Extract the [X, Y] coordinate from the center of the cell holding the provided text.  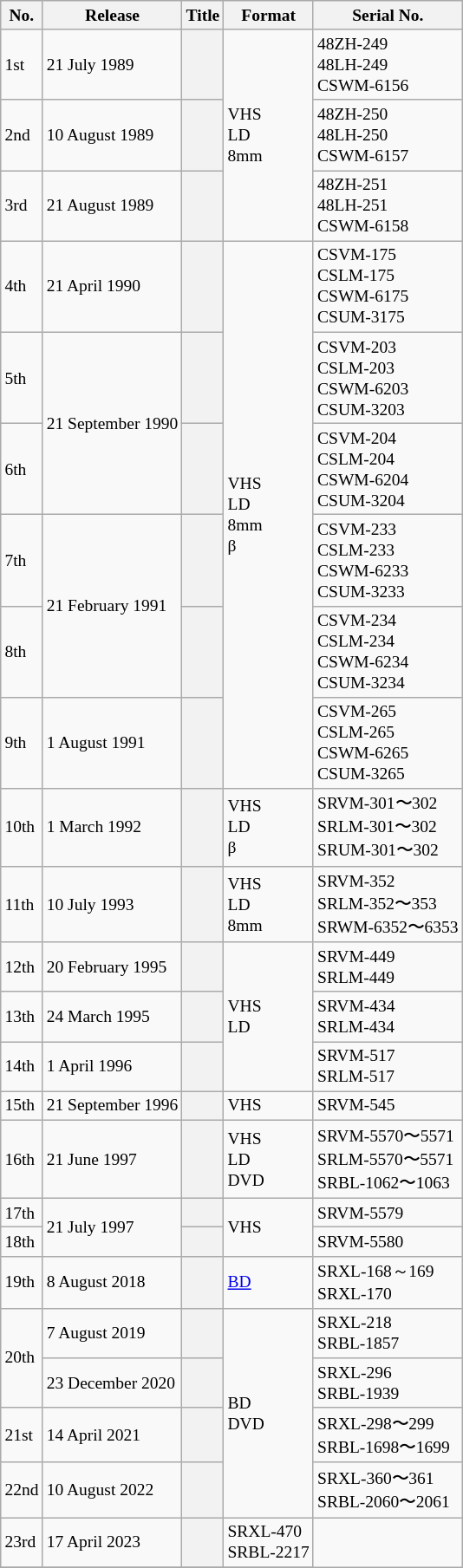
CSVM-204CSLM-204CSWM-6204CSUM-3204 [388, 468]
SRXL-470SRBL-2217 [269, 1541]
SRVM-352SRLM-352〜353SRWM-6352〜6353 [388, 905]
No. [22, 16]
21 July 1997 [113, 1227]
21 June 1997 [113, 1159]
6th [22, 468]
SRVM-517SRLM-517 [388, 1066]
VHSLDDVD [269, 1159]
21 July 1989 [113, 64]
2nd [22, 135]
SRVM-5580 [388, 1241]
SRXL-168～169SRXL-170 [388, 1282]
9th [22, 742]
1st [22, 64]
CSVM-203CSLM-203CSWM-6203CSUM-3203 [388, 378]
1 April 1996 [113, 1066]
23rd [22, 1541]
SRVM-5570〜5571SRLM-5570〜5571SRBL-1062〜1063 [388, 1159]
17th [22, 1213]
3rd [22, 206]
12th [22, 967]
20th [22, 1357]
22nd [22, 1489]
21st [22, 1435]
VHSLD8mmβ [269, 515]
VHSLDβ [269, 828]
5th [22, 378]
Title [203, 16]
7 August 2019 [113, 1333]
SRXL-298〜299SRBL-1698〜1699 [388, 1435]
48ZH-25048LH-250CSWM-6157 [388, 135]
CSVM-265CSLM-265CSWM-6265CSUM-3265 [388, 742]
48ZH-25148LH-251CSWM-6158 [388, 206]
17 April 2023 [113, 1541]
SRVM-5579 [388, 1213]
18th [22, 1241]
CSVM-233CSLM-233CSWM-6233CSUM-3233 [388, 560]
11th [22, 905]
SRXL-360〜361SRBL-2060〜2061 [388, 1489]
10th [22, 828]
10 August 2022 [113, 1489]
1 August 1991 [113, 742]
4th [22, 286]
1 March 1992 [113, 828]
8th [22, 652]
10 August 1989 [113, 135]
BDDVD [269, 1413]
BD [269, 1282]
16th [22, 1159]
CSVM-234CSLM-234CSWM-6234CSUM-3234 [388, 652]
23 December 2020 [113, 1383]
Format [269, 16]
24 March 1995 [113, 1016]
19th [22, 1282]
10 July 1993 [113, 905]
SRVM-545 [388, 1106]
21 August 1989 [113, 206]
SRVM-434SRLM-434 [388, 1016]
21 April 1990 [113, 286]
SRXL-218SRBL-1857 [388, 1333]
14 April 2021 [113, 1435]
21 September 1990 [113, 423]
CSVM-175CSLM-175CSWM-6175CSUM-3175 [388, 286]
13th [22, 1016]
8 August 2018 [113, 1282]
21 September 1996 [113, 1106]
SRXL-296SRBL-1939 [388, 1383]
15th [22, 1106]
7th [22, 560]
Serial No. [388, 16]
20 February 1995 [113, 967]
VHSLD [269, 1017]
Release [113, 16]
48ZH-24948LH-249CSWM-6156 [388, 64]
21 February 1991 [113, 607]
14th [22, 1066]
SRVM-301〜302SRLM-301〜302SRUM-301〜302 [388, 828]
SRVM-449SRLM-449 [388, 967]
